Determine the [X, Y] coordinate at the center of the cell enclosing the given text.  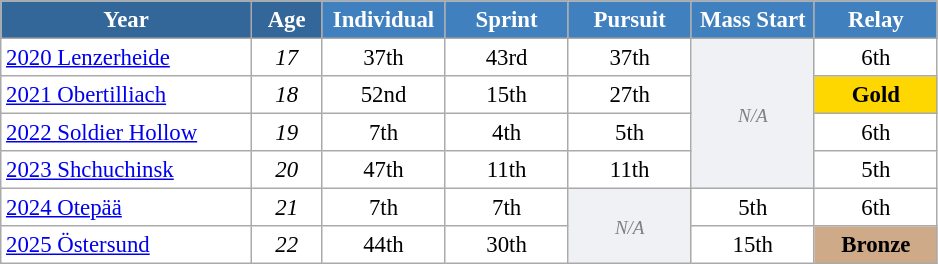
52nd [384, 95]
2023 Shchuchinsk [126, 170]
Sprint [506, 20]
Relay [876, 20]
Individual [384, 20]
18 [286, 95]
17 [286, 58]
2021 Obertilliach [126, 95]
22 [286, 245]
44th [384, 245]
Pursuit [630, 20]
Year [126, 20]
Gold [876, 95]
27th [630, 95]
30th [506, 245]
2022 Soldier Hollow [126, 133]
43rd [506, 58]
4th [506, 133]
Age [286, 20]
19 [286, 133]
21 [286, 208]
20 [286, 170]
2024 Otepää [126, 208]
2025 Östersund [126, 245]
Mass Start [752, 20]
2020 Lenzerheide [126, 58]
47th [384, 170]
Bronze [876, 245]
